Locate the cell with the specified text and output its [x, y] center coordinate. 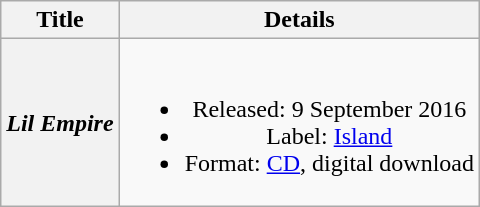
Title [60, 20]
Details [299, 20]
Released: 9 September 2016Label: IslandFormat: CD, digital download [299, 122]
Lil Empire [60, 122]
